Determine the (X, Y) coordinate at the center of the cell enclosing the given text.  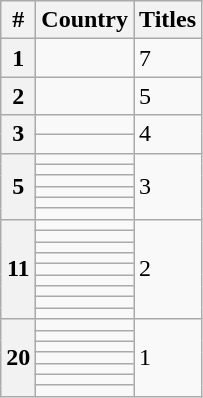
20 (18, 358)
Country (85, 20)
# (18, 20)
7 (168, 58)
4 (168, 134)
11 (18, 269)
Titles (168, 20)
